Return (x, y) of the center of cell containing provided text 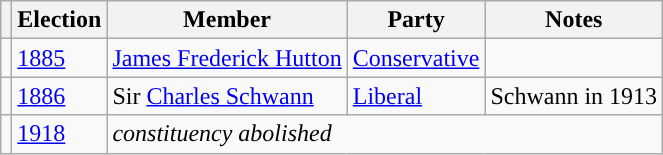
Liberal (416, 96)
James Frederick Hutton (227, 58)
Election (60, 20)
constituency abolished (385, 134)
Member (227, 20)
Schwann in 1913 (574, 96)
Sir Charles Schwann (227, 96)
1886 (60, 96)
Notes (574, 20)
Party (416, 20)
1885 (60, 58)
1918 (60, 134)
Conservative (416, 58)
